Determine the (X, Y) coordinate at the center of the cell enclosing the given text.  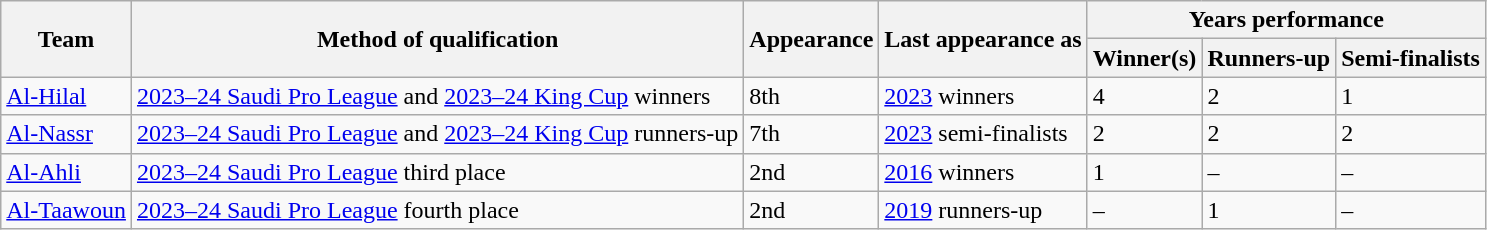
Team (66, 39)
2023–24 Saudi Pro League and 2023–24 King Cup runners-up (437, 134)
2023 winners (983, 96)
2016 winners (983, 172)
Winner(s) (1144, 58)
Al-Ahli (66, 172)
Years performance (1286, 20)
2023–24 Saudi Pro League fourth place (437, 210)
2023–24 Saudi Pro League and 2023–24 King Cup winners (437, 96)
Semi-finalists (1411, 58)
2023 semi-finalists (983, 134)
Runners-up (1269, 58)
Last appearance as (983, 39)
Method of qualification (437, 39)
Al-Taawoun (66, 210)
Appearance (812, 39)
Al-Hilal (66, 96)
2019 runners-up (983, 210)
Al-Nassr (66, 134)
4 (1144, 96)
8th (812, 96)
2023–24 Saudi Pro League third place (437, 172)
7th (812, 134)
